Determine the [x, y] coordinate at the center of the cell enclosing the given text.  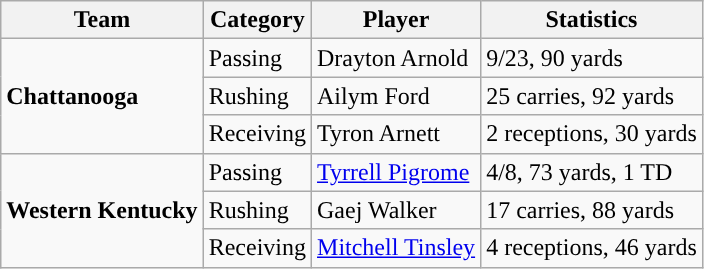
4/8, 73 yards, 1 TD [592, 172]
17 carries, 88 yards [592, 210]
Mitchell Tinsley [396, 248]
Drayton Arnold [396, 58]
4 receptions, 46 yards [592, 248]
2 receptions, 30 yards [592, 134]
Player [396, 20]
Team [102, 20]
Ailym Ford [396, 96]
Statistics [592, 20]
Chattanooga [102, 96]
25 carries, 92 yards [592, 96]
9/23, 90 yards [592, 58]
Category [257, 20]
Gaej Walker [396, 210]
Western Kentucky [102, 210]
Tyrrell Pigrome [396, 172]
Tyron Arnett [396, 134]
